Detect which cell encompasses the target text, then output its [x, y] center coordinate. 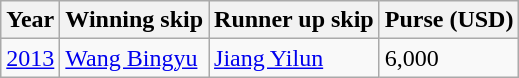
Year [30, 20]
Wang Bingyu [134, 58]
Jiang Yilun [294, 58]
Winning skip [134, 20]
2013 [30, 58]
6,000 [449, 58]
Purse (USD) [449, 20]
Runner up skip [294, 20]
